Scan for the cell matching the given text and deliver its [X, Y] coordinate at center. 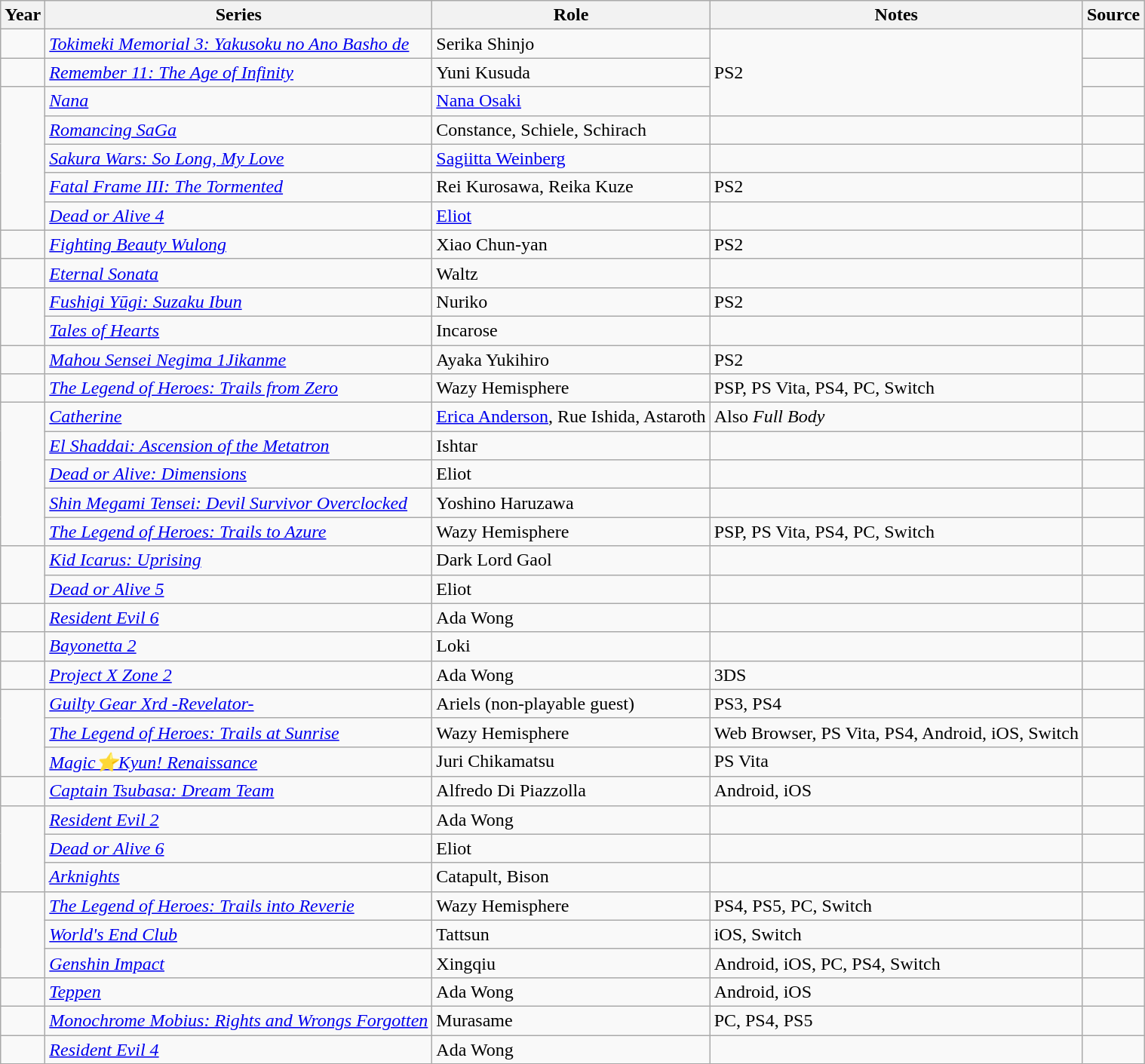
iOS, Switch [896, 934]
Ayaka Yukihiro [571, 360]
Dead or Alive 4 [238, 216]
Shin Megami Tensei: Devil Survivor Overclocked [238, 503]
Alfredo Di Piazzolla [571, 791]
The Legend of Heroes: Trails from Zero [238, 388]
Role [571, 15]
PS3, PS4 [896, 704]
Dead or Alive: Dimensions [238, 474]
Eternal Sonata [238, 273]
Xingqiu [571, 963]
Web Browser, PS Vita, PS4, Android, iOS, Switch [896, 732]
Rei Kurosawa, Reika Kuze [571, 187]
Nana Osaki [571, 101]
Dead or Alive 5 [238, 589]
Monochrome Mobius: Rights and Wrongs Forgotten [238, 1020]
Guilty Gear Xrd -Revelator- [238, 704]
PS Vita [896, 762]
Catapult, Bison [571, 877]
The Legend of Heroes: Trails to Azure [238, 532]
Dark Lord Gaol [571, 560]
Tales of Hearts [238, 330]
Android, iOS, PC, PS4, Switch [896, 963]
Incarose [571, 330]
Juri Chikamatsu [571, 762]
Magic⭐Kyun! Renaissance [238, 762]
Ishtar [571, 446]
Sagiitta Weinberg [571, 158]
Also Full Body [896, 417]
Loki [571, 646]
PS4, PS5, PC, Switch [896, 906]
Ariels (non-playable guest) [571, 704]
PC, PS4, PS5 [896, 1020]
Project X Zone 2 [238, 675]
World's End Club [238, 934]
Series [238, 15]
Constance, Schiele, Schirach [571, 130]
Resident Evil 6 [238, 618]
El Shaddai: Ascension of the Metatron [238, 446]
Romancing SaGa [238, 130]
Fatal Frame III: The Tormented [238, 187]
Tattsun [571, 934]
Teppen [238, 992]
Tokimeki Memorial 3: Yakusoku no Ano Basho de [238, 44]
Catherine [238, 417]
Resident Evil 2 [238, 820]
Notes [896, 15]
The Legend of Heroes: Trails into Reverie [238, 906]
The Legend of Heroes: Trails at Sunrise [238, 732]
Dead or Alive 6 [238, 848]
Year [23, 15]
Serika Shinjo [571, 44]
Fushigi Yūgi: Suzaku Ibun [238, 302]
Nana [238, 101]
Genshin Impact [238, 963]
Yoshino Haruzawa [571, 503]
Remember 11: The Age of Infinity [238, 72]
Waltz [571, 273]
Xiao Chun-yan [571, 244]
Arknights [238, 877]
3DS [896, 675]
Captain Tsubasa: Dream Team [238, 791]
Source [1113, 15]
Resident Evil 4 [238, 1049]
Nuriko [571, 302]
Fighting Beauty Wulong [238, 244]
Murasame [571, 1020]
Kid Icarus: Uprising [238, 560]
Mahou Sensei Negima 1Jikanme [238, 360]
Sakura Wars: So Long, My Love [238, 158]
Bayonetta 2 [238, 646]
Yuni Kusuda [571, 72]
Erica Anderson, Rue Ishida, Astaroth [571, 417]
